Find where the given text appears and provide that cell's center as [x, y] coordinate. 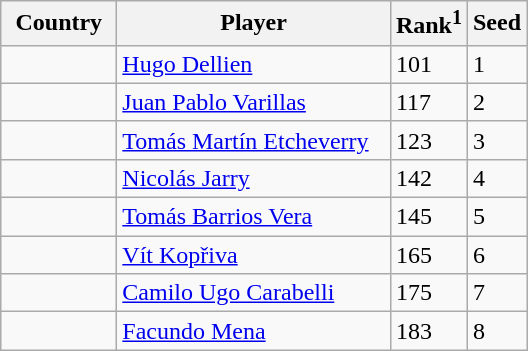
Player [254, 24]
1 [496, 64]
7 [496, 293]
117 [428, 102]
123 [428, 140]
4 [496, 178]
175 [428, 293]
Hugo Dellien [254, 64]
Camilo Ugo Carabelli [254, 293]
Facundo Mena [254, 331]
183 [428, 331]
Rank1 [428, 24]
Juan Pablo Varillas [254, 102]
Seed [496, 24]
Vít Kopřiva [254, 255]
Country [59, 24]
2 [496, 102]
165 [428, 255]
8 [496, 331]
101 [428, 64]
142 [428, 178]
6 [496, 255]
5 [496, 217]
Tomás Martín Etcheverry [254, 140]
Nicolás Jarry [254, 178]
Tomás Barrios Vera [254, 217]
3 [496, 140]
145 [428, 217]
